Locate the cell with the specified text and output its (X, Y) center coordinate. 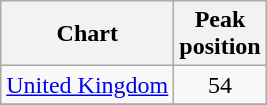
Chart (88, 34)
54 (220, 85)
United Kingdom (88, 85)
Peakposition (220, 34)
